Output the [x, y] coordinate of the center of the cell containing the given text.  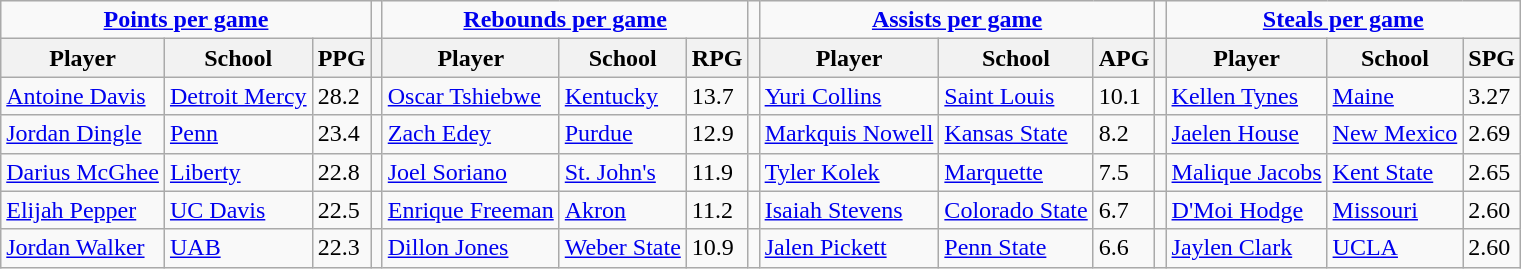
10.1 [1124, 96]
Jalen Pickett [849, 248]
11.9 [717, 172]
Liberty [238, 172]
RPG [717, 58]
Zach Edey [470, 134]
New Mexico [1395, 134]
St. John's [622, 172]
12.9 [717, 134]
Steals per game [1343, 20]
UAB [238, 248]
Malique Jacobs [1246, 172]
Marquette [1016, 172]
8.2 [1124, 134]
Penn [238, 134]
Colorado State [1016, 210]
Weber State [622, 248]
Elijah Pepper [83, 210]
22.5 [342, 210]
Jordan Dingle [83, 134]
22.3 [342, 248]
Isaiah Stevens [849, 210]
22.8 [342, 172]
13.7 [717, 96]
Assists per game [957, 20]
7.5 [1124, 172]
PPG [342, 58]
Missouri [1395, 210]
Kellen Tynes [1246, 96]
11.2 [717, 210]
Penn State [1016, 248]
Markquis Nowell [849, 134]
Kansas State [1016, 134]
Yuri Collins [849, 96]
Kentucky [622, 96]
UC Davis [238, 210]
23.4 [342, 134]
Rebounds per game [565, 20]
Akron [622, 210]
Saint Louis [1016, 96]
Kent State [1395, 172]
Detroit Mercy [238, 96]
Joel Soriano [470, 172]
2.69 [1492, 134]
SPG [1492, 58]
Oscar Tshiebwe [470, 96]
Points per game [186, 20]
Dillon Jones [470, 248]
28.2 [342, 96]
3.27 [1492, 96]
Enrique Freeman [470, 210]
Jaelen House [1246, 134]
Antoine Davis [83, 96]
UCLA [1395, 248]
Maine [1395, 96]
6.6 [1124, 248]
6.7 [1124, 210]
APG [1124, 58]
Tyler Kolek [849, 172]
2.65 [1492, 172]
Darius McGhee [83, 172]
Jaylen Clark [1246, 248]
10.9 [717, 248]
Jordan Walker [83, 248]
D'Moi Hodge [1246, 210]
Purdue [622, 134]
